From the cell containing the given text, extract its center point as (x, y) coordinate. 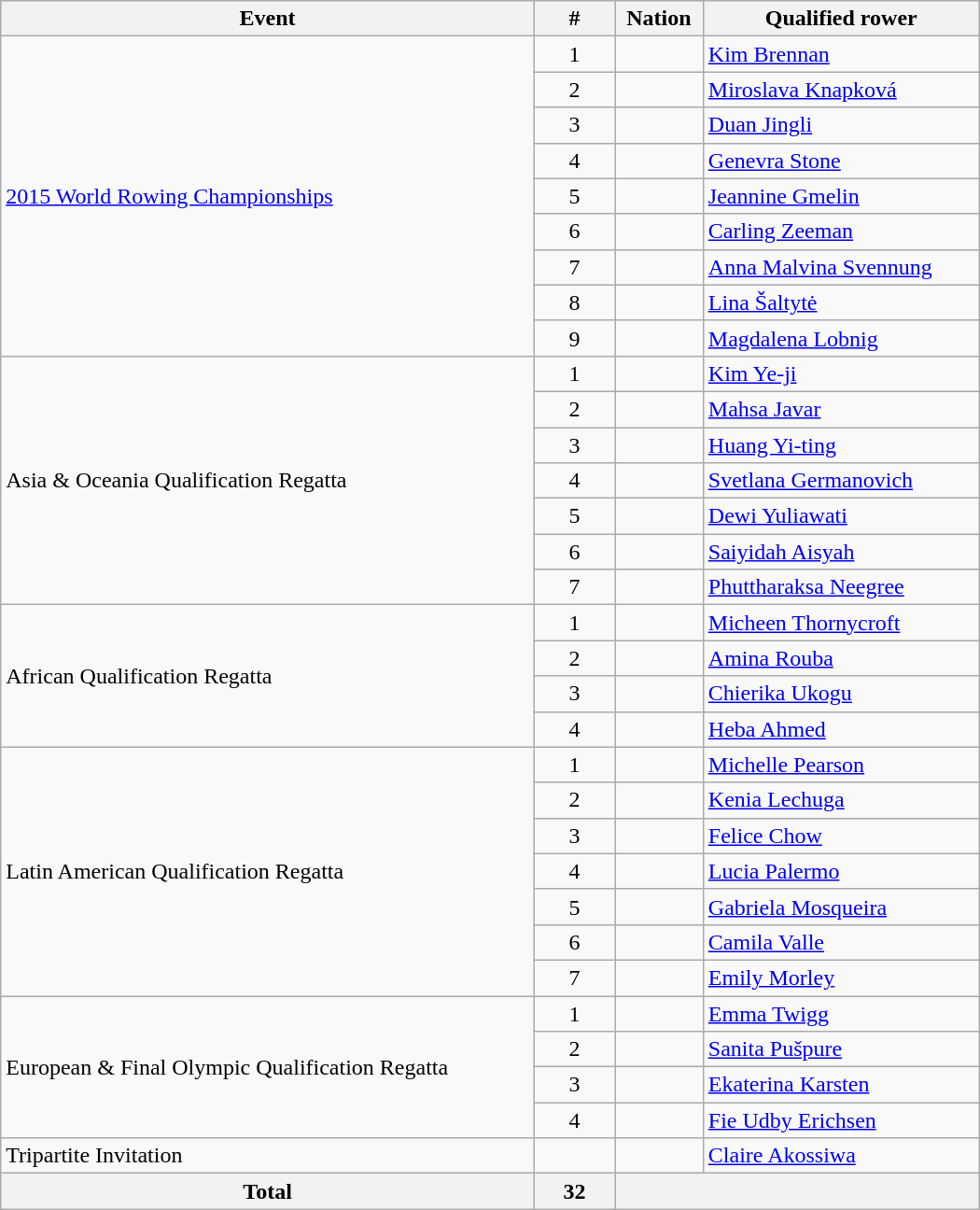
Carling Zeeman (841, 232)
Mahsa Javar (841, 409)
Miroslava Knapková (841, 90)
European & Final Olympic Qualification Regatta (268, 1066)
# (574, 19)
Felice Chow (841, 836)
Ekaterina Karsten (841, 1085)
Qualified rower (841, 19)
Gabriela Mosqueira (841, 907)
Duan Jingli (841, 125)
Anna Malvina Svennung (841, 267)
Dewi Yuliawati (841, 516)
Phuttharaksa Neegree (841, 587)
32 (574, 1191)
Kim Ye-ji (841, 373)
Asia & Oceania Qualification Regatta (268, 480)
African Qualification Regatta (268, 676)
Latin American Qualification Regatta (268, 871)
Lucia Palermo (841, 871)
Lina Šaltytė (841, 302)
2015 World Rowing Championships (268, 196)
Emily Morley (841, 978)
Amina Rouba (841, 658)
Micheen Thornycroft (841, 623)
Genevra Stone (841, 161)
Heba Ahmed (841, 729)
Tripartite Invitation (268, 1156)
9 (574, 338)
Jeannine Gmelin (841, 196)
Fie Udby Erichsen (841, 1120)
Total (268, 1191)
Michelle Pearson (841, 765)
Nation (659, 19)
Camila Valle (841, 942)
Magdalena Lobnig (841, 338)
Saiyidah Aisyah (841, 552)
Svetlana Germanovich (841, 481)
Event (268, 19)
Kim Brennan (841, 54)
Chierika Ukogu (841, 694)
8 (574, 302)
Huang Yi-ting (841, 445)
Emma Twigg (841, 1013)
Sanita Pušpure (841, 1049)
Kenia Lechuga (841, 800)
Claire Akossiwa (841, 1156)
